Identify which cell holds the provided text, then report its (x, y) central coordinate. 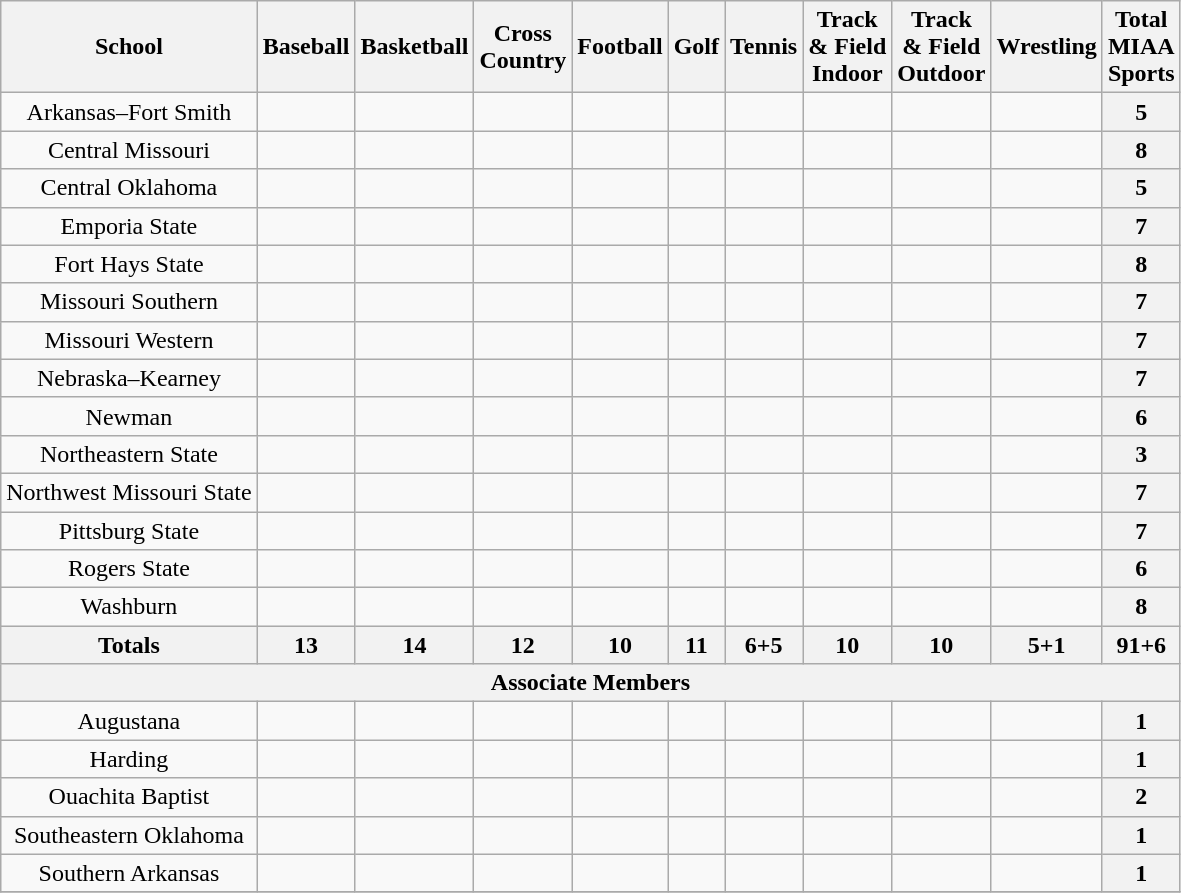
TotalMIAASports (1141, 47)
Tennis (763, 47)
Associate Members (590, 683)
12 (523, 645)
Augustana (129, 721)
CrossCountry (523, 47)
Northeastern State (129, 454)
Missouri Southern (129, 302)
14 (414, 645)
Southeastern Oklahoma (129, 835)
Basketball (414, 47)
Arkansas–Fort Smith (129, 112)
Northwest Missouri State (129, 492)
5+1 (1047, 645)
Wrestling (1047, 47)
Totals (129, 645)
Pittsburg State (129, 531)
13 (306, 645)
Track& FieldIndoor (848, 47)
3 (1141, 454)
Track& FieldOutdoor (942, 47)
Emporia State (129, 226)
School (129, 47)
2 (1141, 797)
6+5 (763, 645)
Newman (129, 416)
Baseball (306, 47)
Central Missouri (129, 150)
Fort Hays State (129, 264)
Missouri Western (129, 340)
Harding (129, 759)
Ouachita Baptist (129, 797)
Nebraska–Kearney (129, 378)
Football (620, 47)
Washburn (129, 607)
Golf (696, 47)
11 (696, 645)
Southern Arkansas (129, 873)
Rogers State (129, 569)
91+6 (1141, 645)
Central Oklahoma (129, 188)
